Return (x, y) of the center of cell containing provided text 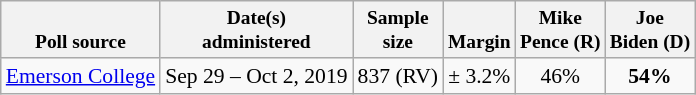
± 3.2% (479, 76)
Poll source (80, 30)
54% (650, 76)
JoeBiden (D) (650, 30)
Emerson College (80, 76)
Date(s)administered (256, 30)
46% (560, 76)
MikePence (R) (560, 30)
Sep 29 – Oct 2, 2019 (256, 76)
837 (RV) (398, 76)
Margin (479, 30)
Samplesize (398, 30)
